Provide the (X, Y) coordinate of the cell's center where the given text is located.  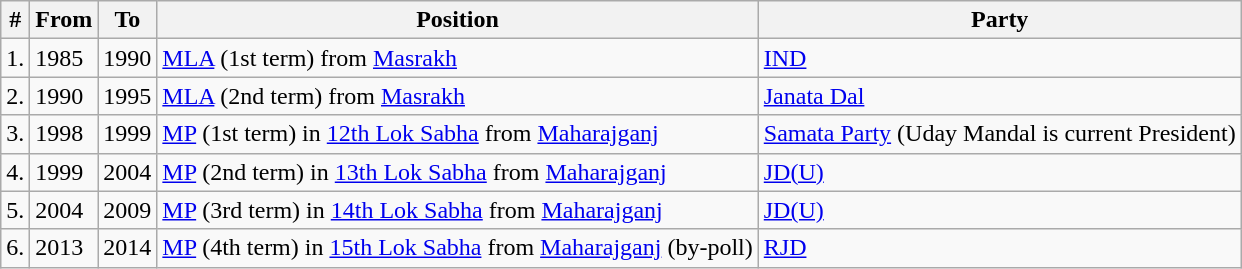
2014 (128, 248)
2. (16, 96)
MP (2nd term) in 13th Lok Sabha from Maharajganj (458, 172)
MP (1st term) in 12th Lok Sabha from Maharajganj (458, 134)
IND (1000, 58)
1985 (64, 58)
4. (16, 172)
6. (16, 248)
5. (16, 210)
RJD (1000, 248)
From (64, 20)
2013 (64, 248)
MP (3rd term) in 14th Lok Sabha from Maharajganj (458, 210)
Samata Party (Uday Mandal is current President) (1000, 134)
MLA (1st term) from Masrakh (458, 58)
Party (1000, 20)
Janata Dal (1000, 96)
1995 (128, 96)
1998 (64, 134)
1. (16, 58)
2009 (128, 210)
MLA (2nd term) from Masrakh (458, 96)
MP (4th term) in 15th Lok Sabha from Maharajganj (by-poll) (458, 248)
Position (458, 20)
3. (16, 134)
To (128, 20)
# (16, 20)
